From the cell containing the given text, extract its center point as (x, y) coordinate. 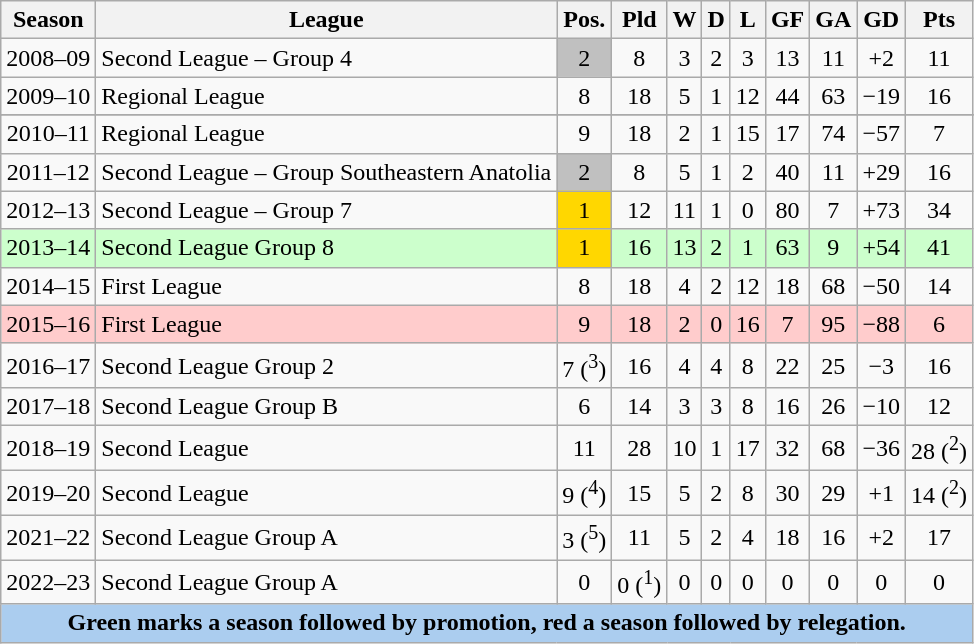
26 (834, 407)
+54 (882, 248)
2011–12 (48, 172)
2013–14 (48, 248)
2017–18 (48, 407)
2016–17 (48, 366)
44 (787, 96)
Season (48, 20)
Pld (640, 20)
−36 (882, 448)
W (684, 20)
10 (684, 448)
−50 (882, 286)
14 (2) (938, 492)
2012–13 (48, 210)
32 (787, 448)
+1 (882, 492)
Pos. (584, 20)
40 (787, 172)
2008–09 (48, 58)
41 (938, 248)
80 (787, 210)
Pts (938, 20)
Green marks a season followed by promotion, red a season followed by relegation. (487, 623)
−3 (882, 366)
29 (834, 492)
2018–19 (48, 448)
Second League Group 2 (326, 366)
−57 (882, 134)
Second League – Group 7 (326, 210)
7 (3) (584, 366)
L (748, 20)
Second League – Group Southeastern Anatolia (326, 172)
9 (4) (584, 492)
GD (882, 20)
3 (5) (584, 538)
2021–22 (48, 538)
−88 (882, 324)
2010–11 (48, 134)
Second League – Group 4 (326, 58)
30 (787, 492)
0 (1) (640, 582)
+73 (882, 210)
25 (834, 366)
22 (787, 366)
−10 (882, 407)
28 (640, 448)
74 (834, 134)
2014–15 (48, 286)
GA (834, 20)
2019–20 (48, 492)
28 (2) (938, 448)
−19 (882, 96)
GF (787, 20)
D (716, 20)
+29 (882, 172)
95 (834, 324)
League (326, 20)
34 (938, 210)
Second League Group B (326, 407)
2009–10 (48, 96)
2015–16 (48, 324)
Second League Group 8 (326, 248)
2022–23 (48, 582)
